Detect which cell encompasses the target text, then output its (X, Y) center coordinate. 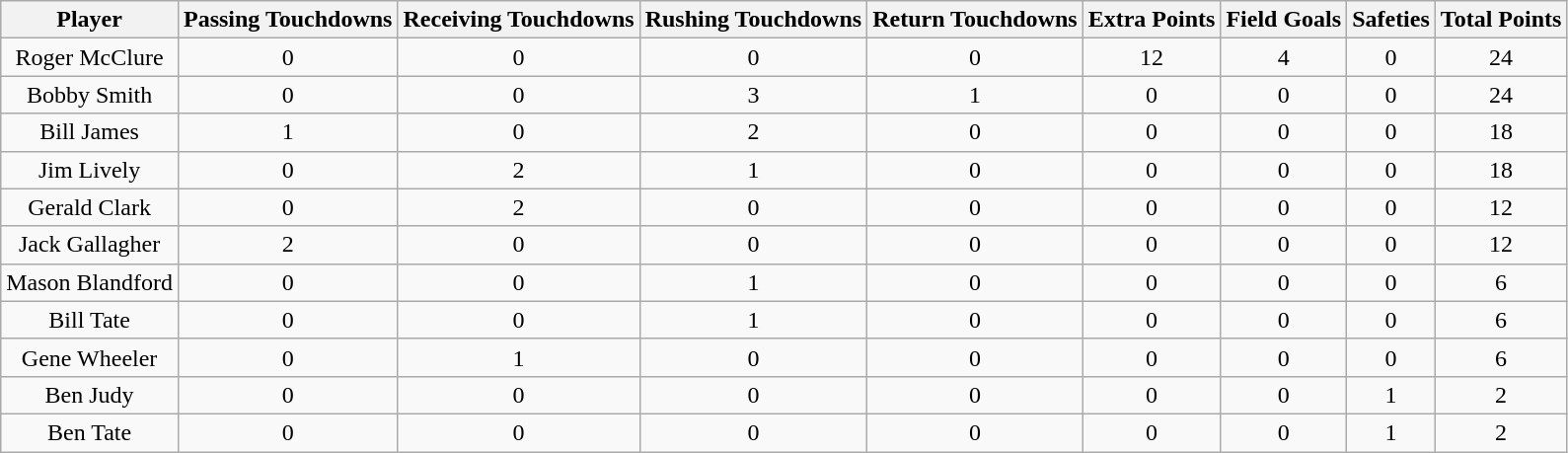
Field Goals (1284, 20)
Extra Points (1152, 20)
Return Touchdowns (975, 20)
Gene Wheeler (90, 357)
Bobby Smith (90, 95)
Roger McClure (90, 57)
Player (90, 20)
3 (754, 95)
Gerald Clark (90, 207)
Ben Judy (90, 395)
4 (1284, 57)
Ben Tate (90, 432)
Rushing Touchdowns (754, 20)
Jim Lively (90, 170)
Receiving Touchdowns (519, 20)
Jack Gallagher (90, 245)
Mason Blandford (90, 282)
Passing Touchdowns (288, 20)
Bill James (90, 132)
Safeties (1391, 20)
Bill Tate (90, 320)
Total Points (1501, 20)
